From the cell containing the given text, extract its center point as [X, Y] coordinate. 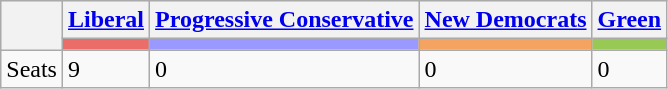
Liberal [106, 20]
Seats [32, 69]
New Democrats [506, 20]
9 [106, 69]
Progressive Conservative [284, 20]
Green [630, 20]
